Pinpoint the cell where the given text exists, returning its (x, y) midpoint coordinate. 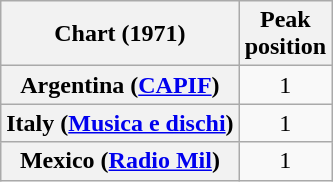
Chart (1971) (120, 34)
Mexico (Radio Mil) (120, 161)
Italy (Musica e dischi) (120, 123)
Argentina (CAPIF) (120, 85)
Peakposition (285, 34)
